Scan for the cell matching the given text and deliver its (X, Y) coordinate at center. 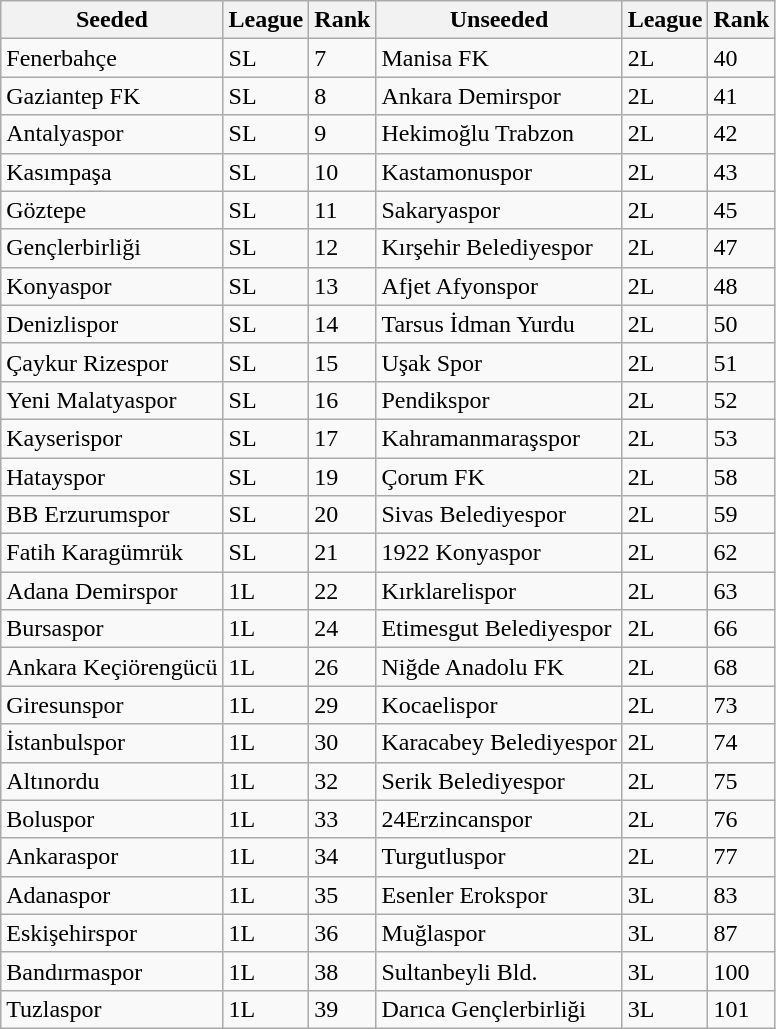
12 (342, 248)
BB Erzurumspor (112, 515)
62 (742, 553)
22 (342, 591)
Hatayspor (112, 477)
Fatih Karagümrük (112, 553)
Giresunspor (112, 705)
Uşak Spor (499, 362)
Muğlaspor (499, 933)
39 (342, 1009)
19 (342, 477)
38 (342, 971)
73 (742, 705)
87 (742, 933)
24 (342, 629)
40 (742, 58)
Kasımpaşa (112, 172)
75 (742, 781)
63 (742, 591)
Bandırmaspor (112, 971)
Unseeded (499, 20)
Kayserispor (112, 438)
Esenler Erokspor (499, 895)
26 (342, 667)
9 (342, 134)
20 (342, 515)
42 (742, 134)
13 (342, 286)
10 (342, 172)
Kırşehir Belediyespor (499, 248)
Ankaraspor (112, 857)
Kahramanmaraşspor (499, 438)
Etimesgut Belediyespor (499, 629)
Serik Belediyespor (499, 781)
Turgutluspor (499, 857)
16 (342, 400)
Çorum FK (499, 477)
Adana Demirspor (112, 591)
30 (342, 743)
50 (742, 324)
Çaykur Rizespor (112, 362)
45 (742, 210)
66 (742, 629)
68 (742, 667)
76 (742, 819)
Antalyaspor (112, 134)
8 (342, 96)
15 (342, 362)
51 (742, 362)
11 (342, 210)
Fenerbahçe (112, 58)
Yeni Malatyaspor (112, 400)
Seeded (112, 20)
Niğde Anadolu FK (499, 667)
Sivas Belediyespor (499, 515)
Ankara Keçiörengücü (112, 667)
100 (742, 971)
83 (742, 895)
Eskişehirspor (112, 933)
24Erzincanspor (499, 819)
Kastamonuspor (499, 172)
Göztepe (112, 210)
17 (342, 438)
74 (742, 743)
Sultanbeyli Bld. (499, 971)
Pendikspor (499, 400)
Konyaspor (112, 286)
36 (342, 933)
Ankara Demirspor (499, 96)
21 (342, 553)
52 (742, 400)
Tarsus İdman Yurdu (499, 324)
1922 Konyaspor (499, 553)
33 (342, 819)
Adanaspor (112, 895)
Tuzlaspor (112, 1009)
Denizlispor (112, 324)
Kırklarelispor (499, 591)
101 (742, 1009)
İstanbulspor (112, 743)
Hekimoğlu Trabzon (499, 134)
Altınordu (112, 781)
34 (342, 857)
48 (742, 286)
Afjet Afyonspor (499, 286)
35 (342, 895)
32 (342, 781)
7 (342, 58)
Kocaelispor (499, 705)
Gençlerbirliği (112, 248)
53 (742, 438)
Darıca Gençlerbirliği (499, 1009)
47 (742, 248)
Manisa FK (499, 58)
29 (342, 705)
Boluspor (112, 819)
Gaziantep FK (112, 96)
14 (342, 324)
77 (742, 857)
58 (742, 477)
43 (742, 172)
Karacabey Belediyespor (499, 743)
Sakaryaspor (499, 210)
41 (742, 96)
59 (742, 515)
Bursaspor (112, 629)
